Locate the cell with the specified text and output its [X, Y] center coordinate. 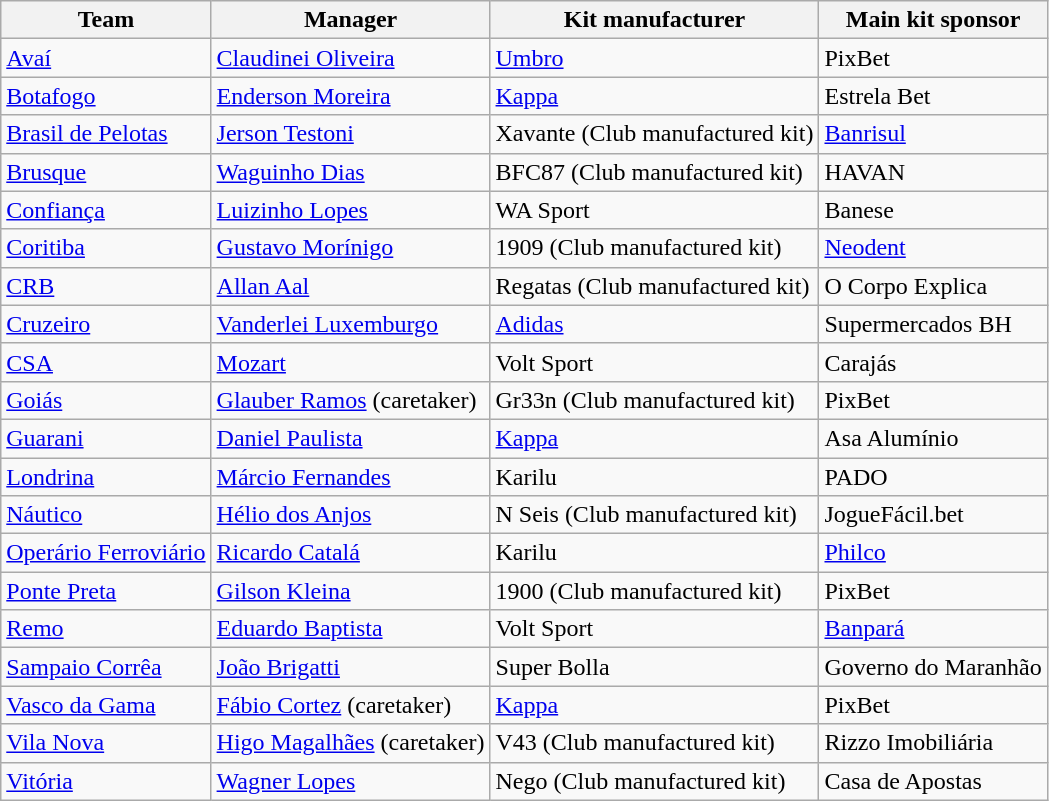
Botafogo [106, 96]
CSA [106, 362]
Márcio Fernandes [350, 477]
Enderson Moreira [350, 96]
Brusque [106, 172]
Wagner Lopes [350, 781]
Gr33n (Club manufactured kit) [654, 400]
Hélio dos Anjos [350, 515]
Eduardo Baptista [350, 629]
Glauber Ramos (caretaker) [350, 400]
Nego (Club manufactured kit) [654, 781]
Casa de Apostas [933, 781]
Brasil de Pelotas [106, 134]
Rizzo Imobiliária [933, 743]
V43 (Club manufactured kit) [654, 743]
Goiás [106, 400]
Estrela Bet [933, 96]
Claudinei Oliveira [350, 58]
Vitória [106, 781]
1909 (Club manufactured kit) [654, 248]
Confiança [106, 210]
Waguinho Dias [350, 172]
HAVAN [933, 172]
Luizinho Lopes [350, 210]
Supermercados BH [933, 324]
Adidas [654, 324]
Banpará [933, 629]
Xavante (Club manufactured kit) [654, 134]
N Seis (Club manufactured kit) [654, 515]
Cruzeiro [106, 324]
Super Bolla [654, 667]
Carajás [933, 362]
Daniel Paulista [350, 438]
WA Sport [654, 210]
Guarani [106, 438]
PADO [933, 477]
Náutico [106, 515]
Mozart [350, 362]
Vila Nova [106, 743]
BFC87 (Club manufactured kit) [654, 172]
JogueFácil.bet [933, 515]
Banrisul [933, 134]
Main kit sponsor [933, 20]
CRB [106, 286]
Avaí [106, 58]
Governo do Maranhão [933, 667]
Neodent [933, 248]
Gilson Kleina [350, 591]
Operário Ferroviário [106, 553]
Vasco da Gama [106, 705]
Philco [933, 553]
Team [106, 20]
O Corpo Explica [933, 286]
Sampaio Corrêa [106, 667]
Coritiba [106, 248]
Vanderlei Luxemburgo [350, 324]
Jerson Testoni [350, 134]
João Brigatti [350, 667]
Ponte Preta [106, 591]
Higo Magalhães (caretaker) [350, 743]
Ricardo Catalá [350, 553]
Allan Aal [350, 286]
Regatas (Club manufactured kit) [654, 286]
Gustavo Morínigo [350, 248]
Kit manufacturer [654, 20]
1900 (Club manufactured kit) [654, 591]
Manager [350, 20]
Banese [933, 210]
Remo [106, 629]
Londrina [106, 477]
Fábio Cortez (caretaker) [350, 705]
Umbro [654, 58]
Asa Alumínio [933, 438]
